Capture the cell that displays the provided text and extract its (x, y) central coordinate. 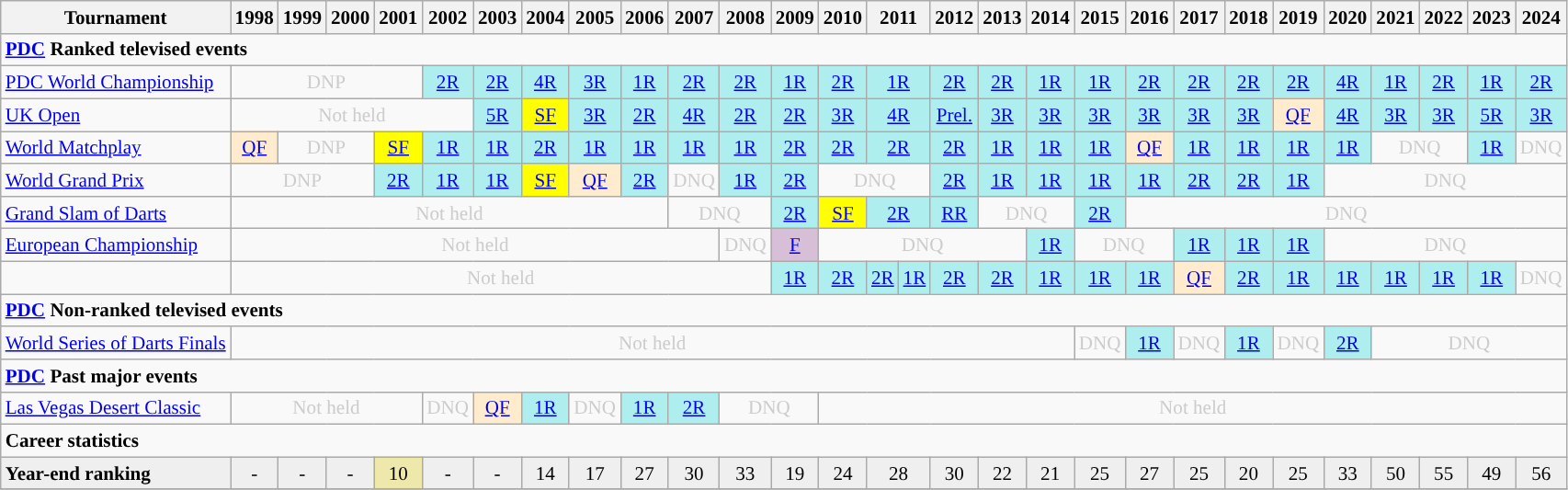
2022 (1444, 17)
10 (398, 473)
Year-end ranking (116, 473)
PDC World Championship (116, 83)
2006 (644, 17)
European Championship (116, 245)
20 (1248, 473)
2002 (448, 17)
Grand Slam of Darts (116, 211)
F (795, 245)
PDC Ranked televised events (784, 50)
2010 (843, 17)
14 (545, 473)
2012 (954, 17)
World Matchplay (116, 147)
2018 (1248, 17)
49 (1492, 473)
2001 (398, 17)
2014 (1051, 17)
2000 (350, 17)
2013 (1002, 17)
World Series of Darts Finals (116, 342)
21 (1051, 473)
2019 (1298, 17)
2016 (1149, 17)
22 (1002, 473)
PDC Non-ranked televised events (784, 311)
24 (843, 473)
World Grand Prix (116, 180)
56 (1541, 473)
Career statistics (784, 441)
2015 (1100, 17)
2017 (1199, 17)
PDC Past major events (784, 375)
2009 (795, 17)
2024 (1541, 17)
UK Open (116, 114)
Prel. (954, 114)
2007 (694, 17)
2023 (1492, 17)
Tournament (116, 17)
2003 (497, 17)
1999 (302, 17)
2011 (899, 17)
2020 (1347, 17)
Las Vegas Desert Classic (116, 408)
2004 (545, 17)
RR (954, 211)
2021 (1395, 17)
50 (1395, 473)
2008 (745, 17)
55 (1444, 473)
19 (795, 473)
17 (595, 473)
2005 (595, 17)
1998 (255, 17)
28 (899, 473)
